Scan for the cell matching the given text and deliver its (x, y) coordinate at center. 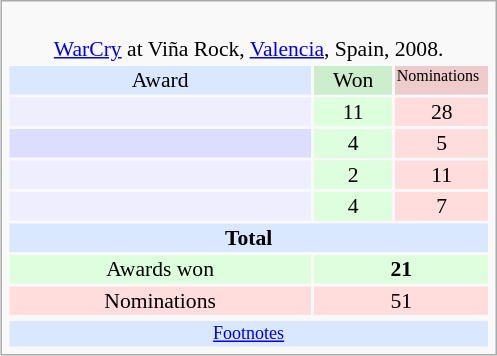
51 (401, 300)
5 (442, 143)
28 (442, 111)
Footnotes (248, 334)
7 (442, 206)
WarCry at Viña Rock, Valencia, Spain, 2008. (248, 36)
2 (353, 174)
Awards won (160, 269)
Won (353, 80)
Award (160, 80)
Total (248, 237)
21 (401, 269)
